Identify which cell holds the provided text, then report its [x, y] central coordinate. 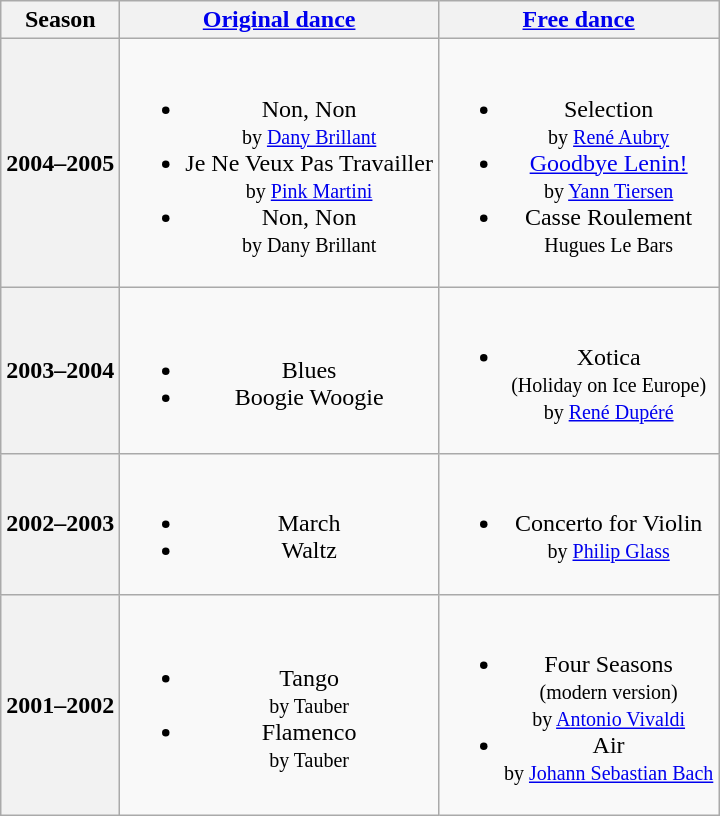
Xotica (Holiday on Ice Europe) by René Dupéré [578, 370]
Concerto for Violin by Philip Glass [578, 524]
Selection by René Aubry Goodbye Lenin! by Yann Tiersen Casse Roulement Hugues Le Bars [578, 163]
Free dance [578, 20]
2003–2004 [60, 370]
Season [60, 20]
Tango by Tauber Flamenco by Tauber [280, 704]
MarchWaltz [280, 524]
Non, Non by Dany Brillant Je Ne Veux Pas Travailler by Pink Martini Non, Non by Dany Brillant [280, 163]
2002–2003 [60, 524]
2001–2002 [60, 704]
BluesBoogie Woogie [280, 370]
Original dance [280, 20]
2004–2005 [60, 163]
Four Seasons (modern version) by Antonio Vivaldi Air by Johann Sebastian Bach [578, 704]
